Return the [X, Y] coordinate for the center point of the cell that contains the specified text.  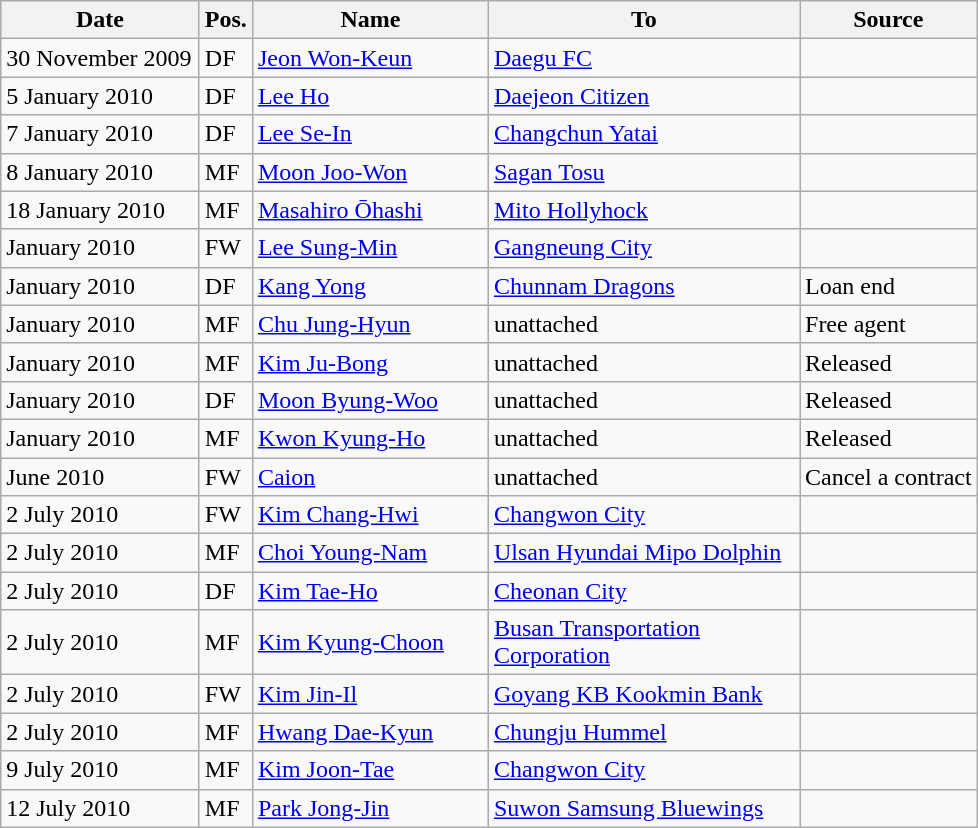
Kim Kyung-Choon [370, 642]
Cancel a contract [889, 477]
8 January 2010 [100, 172]
Daegu FC [644, 58]
Busan Transportation Corporation [644, 642]
Pos. [226, 20]
Kim Tae-Ho [370, 591]
Park Jong-Jin [370, 808]
5 January 2010 [100, 96]
Lee Se-In [370, 134]
Jeon Won-Keun [370, 58]
Moon Joo-Won [370, 172]
9 July 2010 [100, 770]
Lee Sung-Min [370, 248]
June 2010 [100, 477]
Caion [370, 477]
Hwang Dae-Kyun [370, 732]
Daejeon Citizen [644, 96]
7 January 2010 [100, 134]
Kwon Kyung-Ho [370, 438]
Mito Hollyhock [644, 210]
Free agent [889, 324]
To [644, 20]
Kim Ju-Bong [370, 362]
Ulsan Hyundai Mipo Dolphin [644, 553]
Kang Yong [370, 286]
Chunnam Dragons [644, 286]
Kim Jin-Il [370, 694]
Moon Byung-Woo [370, 400]
Date [100, 20]
Cheonan City [644, 591]
Sagan Tosu [644, 172]
Source [889, 20]
Kim Chang-Hwi [370, 515]
18 January 2010 [100, 210]
Gangneung City [644, 248]
Chu Jung-Hyun [370, 324]
Changchun Yatai [644, 134]
Choi Young-Nam [370, 553]
Name [370, 20]
Kim Joon-Tae [370, 770]
12 July 2010 [100, 808]
Lee Ho [370, 96]
30 November 2009 [100, 58]
Goyang KB Kookmin Bank [644, 694]
Masahiro Ōhashi [370, 210]
Chungju Hummel [644, 732]
Suwon Samsung Bluewings [644, 808]
Loan end [889, 286]
